Scan for the cell matching the given text and deliver its (x, y) coordinate at center. 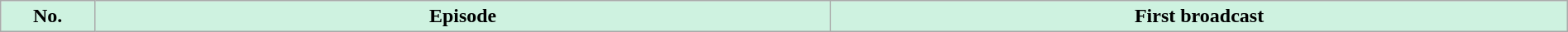
First broadcast (1199, 16)
Episode (462, 16)
No. (48, 16)
